Provide the (x, y) coordinate of the cell's center where the given text is located.  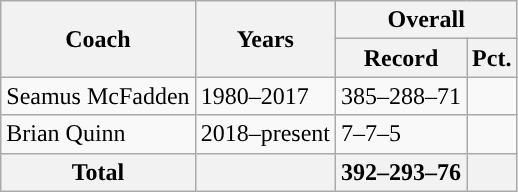
2018–present (265, 134)
Years (265, 39)
Overall (426, 20)
385–288–71 (400, 96)
1980–2017 (265, 96)
Brian Quinn (98, 134)
Seamus McFadden (98, 96)
Coach (98, 39)
Record (400, 58)
392–293–76 (400, 172)
Pct. (492, 58)
Total (98, 172)
7–7–5 (400, 134)
